Detect which cell encompasses the target text, then output its (X, Y) center coordinate. 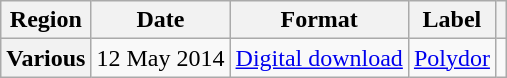
Various (46, 58)
12 May 2014 (160, 58)
Date (160, 20)
Polydor (452, 58)
Label (452, 20)
Region (46, 20)
Format (319, 20)
Digital download (319, 58)
